Pinpoint the cell where the given text exists, returning its (X, Y) midpoint coordinate. 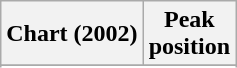
Chart (2002) (72, 34)
Peak position (189, 34)
